For the text-containing cell, return its midpoint in (X, Y) coordinate format. 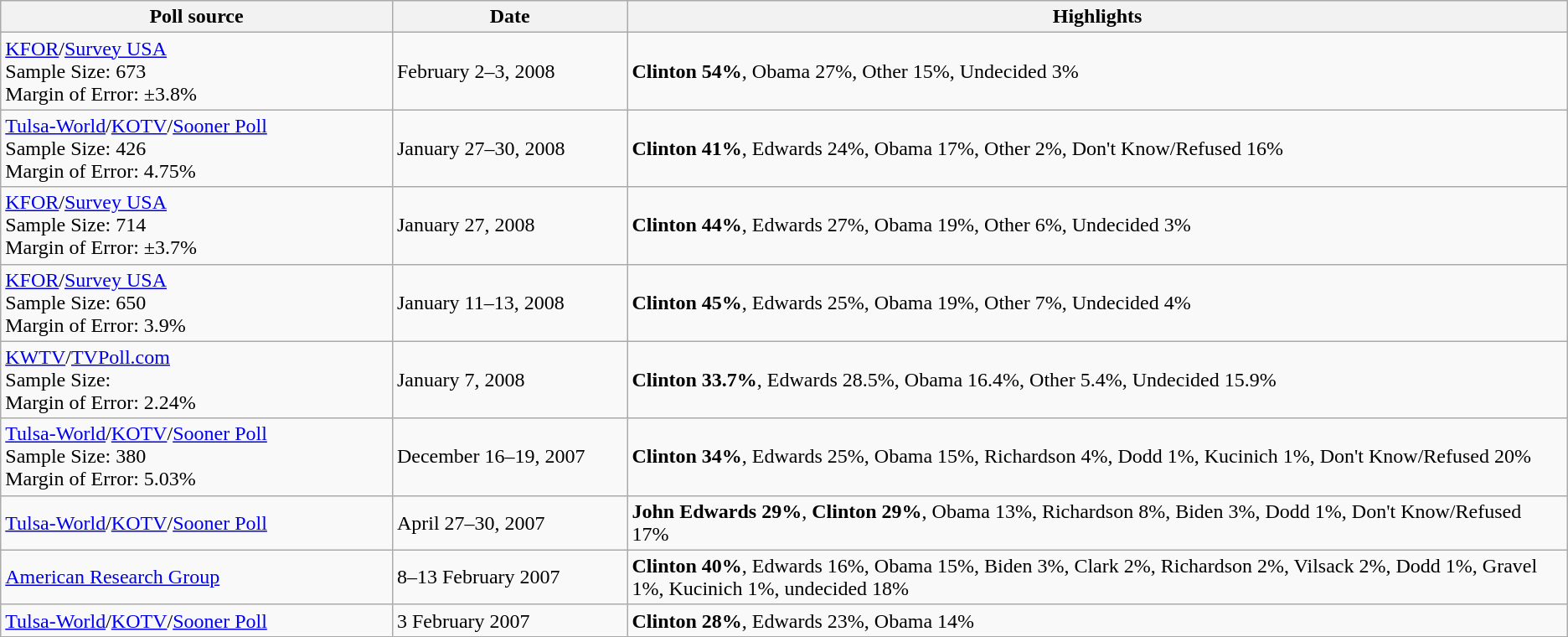
Highlights (1097, 17)
Tulsa-World/KOTV/Sooner PollSample Size: 426 Margin of Error: 4.75% (197, 148)
KWTV/TVPoll.comSample Size: Margin of Error: 2.24% (197, 380)
Clinton 40%, Edwards 16%, Obama 15%, Biden 3%, Clark 2%, Richardson 2%, Vilsack 2%, Dodd 1%, Gravel 1%, Kucinich 1%, undecided 18% (1097, 577)
American Research Group (197, 577)
January 11–13, 2008 (509, 303)
Clinton 44%, Edwards 27%, Obama 19%, Other 6%, Undecided 3% (1097, 225)
Tulsa-World/KOTV/Sooner PollSample Size: 380 Margin of Error: 5.03% (197, 457)
January 7, 2008 (509, 380)
8–13 February 2007 (509, 577)
KFOR/Survey USASample Size: 650 Margin of Error: 3.9% (197, 303)
December 16–19, 2007 (509, 457)
January 27–30, 2008 (509, 148)
April 27–30, 2007 (509, 523)
Poll source (197, 17)
Date (509, 17)
Clinton 28%, Edwards 23%, Obama 14% (1097, 620)
Clinton 34%, Edwards 25%, Obama 15%, Richardson 4%, Dodd 1%, Kucinich 1%, Don't Know/Refused 20% (1097, 457)
Clinton 41%, Edwards 24%, Obama 17%, Other 2%, Don't Know/Refused 16% (1097, 148)
KFOR/Survey USASample Size: 714 Margin of Error: ±3.7% (197, 225)
3 February 2007 (509, 620)
Clinton 33.7%, Edwards 28.5%, Obama 16.4%, Other 5.4%, Undecided 15.9% (1097, 380)
February 2–3, 2008 (509, 71)
January 27, 2008 (509, 225)
KFOR/Survey USASample Size: 673 Margin of Error: ±3.8% (197, 71)
Clinton 45%, Edwards 25%, Obama 19%, Other 7%, Undecided 4% (1097, 303)
John Edwards 29%, Clinton 29%, Obama 13%, Richardson 8%, Biden 3%, Dodd 1%, Don't Know/Refused 17% (1097, 523)
Clinton 54%, Obama 27%, Other 15%, Undecided 3% (1097, 71)
